Pinpoint the cell where the given text exists, returning its (X, Y) midpoint coordinate. 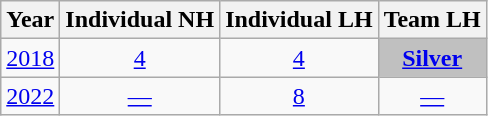
2022 (30, 96)
2018 (30, 58)
Individual LH (299, 20)
Year (30, 20)
8 (299, 96)
Silver (432, 58)
Individual NH (140, 20)
Team LH (432, 20)
